Find where the given text appears and provide that cell's center as (X, Y) coordinate. 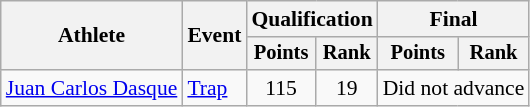
Trap (214, 88)
19 (347, 88)
Did not advance (454, 88)
Qualification (312, 19)
Athlete (92, 36)
Event (214, 36)
Juan Carlos Dasque (92, 88)
115 (280, 88)
Final (454, 19)
